For the text-containing cell, return its midpoint in (x, y) coordinate format. 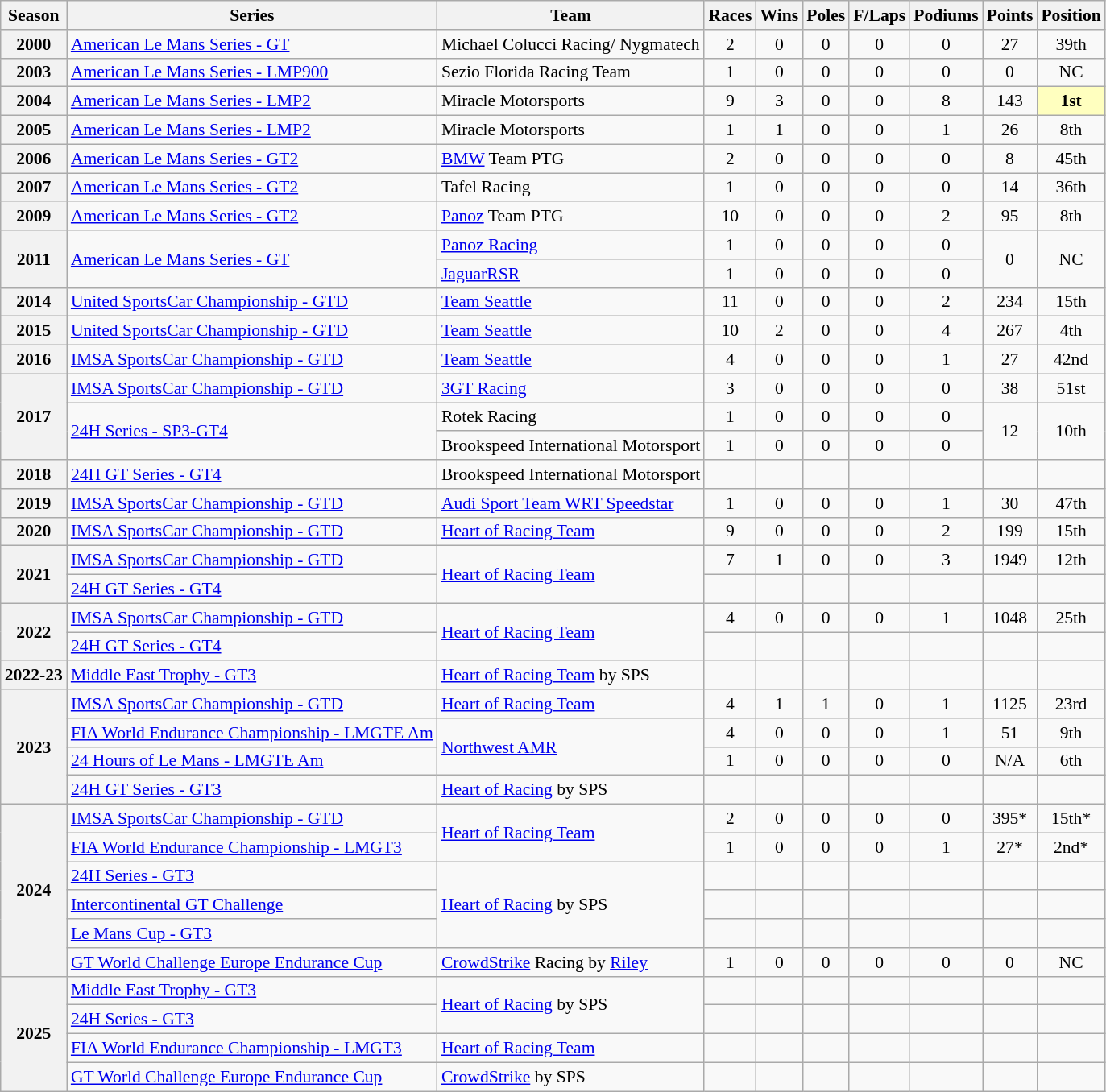
Northwest AMR (570, 747)
American Le Mans Series - LMP900 (252, 72)
Sezio Florida Racing Team (570, 72)
11 (730, 302)
1125 (1010, 704)
45th (1071, 159)
Position (1071, 15)
2021 (34, 575)
BMW Team PTG (570, 159)
14 (1010, 188)
Michael Colucci Racing/ Nygmatech (570, 44)
CrowdStrike Racing by Riley (570, 962)
24H GT Series - GT3 (252, 790)
2016 (34, 360)
95 (1010, 217)
Rotek Racing (570, 417)
CrowdStrike by SPS (570, 1077)
Wins (779, 15)
2020 (34, 532)
7 (730, 560)
23rd (1071, 704)
Season (34, 15)
2003 (34, 72)
F/Laps (880, 15)
12th (1071, 560)
1048 (1010, 618)
Panoz Team PTG (570, 217)
51st (1071, 388)
9th (1071, 733)
12 (1010, 432)
36th (1071, 188)
Poles (826, 15)
Heart of Racing Team by SPS (570, 676)
143 (1010, 101)
2014 (34, 302)
2011 (34, 259)
2nd* (1071, 847)
2022-23 (34, 676)
2023 (34, 747)
Races (730, 15)
Le Mans Cup - GT3 (252, 933)
Panoz Racing (570, 245)
2000 (34, 44)
26 (1010, 130)
15th* (1071, 819)
38 (1010, 388)
2017 (34, 417)
Audi Sport Team WRT Speedstar (570, 503)
1949 (1010, 560)
Points (1010, 15)
1st (1071, 101)
24 Hours of Le Mans - LMGTE Am (252, 761)
N/A (1010, 761)
4th (1071, 331)
199 (1010, 532)
2019 (34, 503)
51 (1010, 733)
395* (1010, 819)
2007 (34, 188)
2004 (34, 101)
234 (1010, 302)
Tafel Racing (570, 188)
10th (1071, 432)
Series (252, 15)
30 (1010, 503)
267 (1010, 331)
2009 (34, 217)
2025 (34, 1033)
42nd (1071, 360)
27* (1010, 847)
Team (570, 15)
24H Series - SP3-GT4 (252, 432)
Podiums (946, 15)
2024 (34, 891)
2015 (34, 331)
FIA World Endurance Championship - LMGTE Am (252, 733)
2006 (34, 159)
25th (1071, 618)
2018 (34, 474)
JaguarRSR (570, 274)
47th (1071, 503)
6th (1071, 761)
2005 (34, 130)
Intercontinental GT Challenge (252, 905)
39th (1071, 44)
2022 (34, 631)
3GT Racing (570, 388)
